Identify which cell holds the provided text, then report its (x, y) central coordinate. 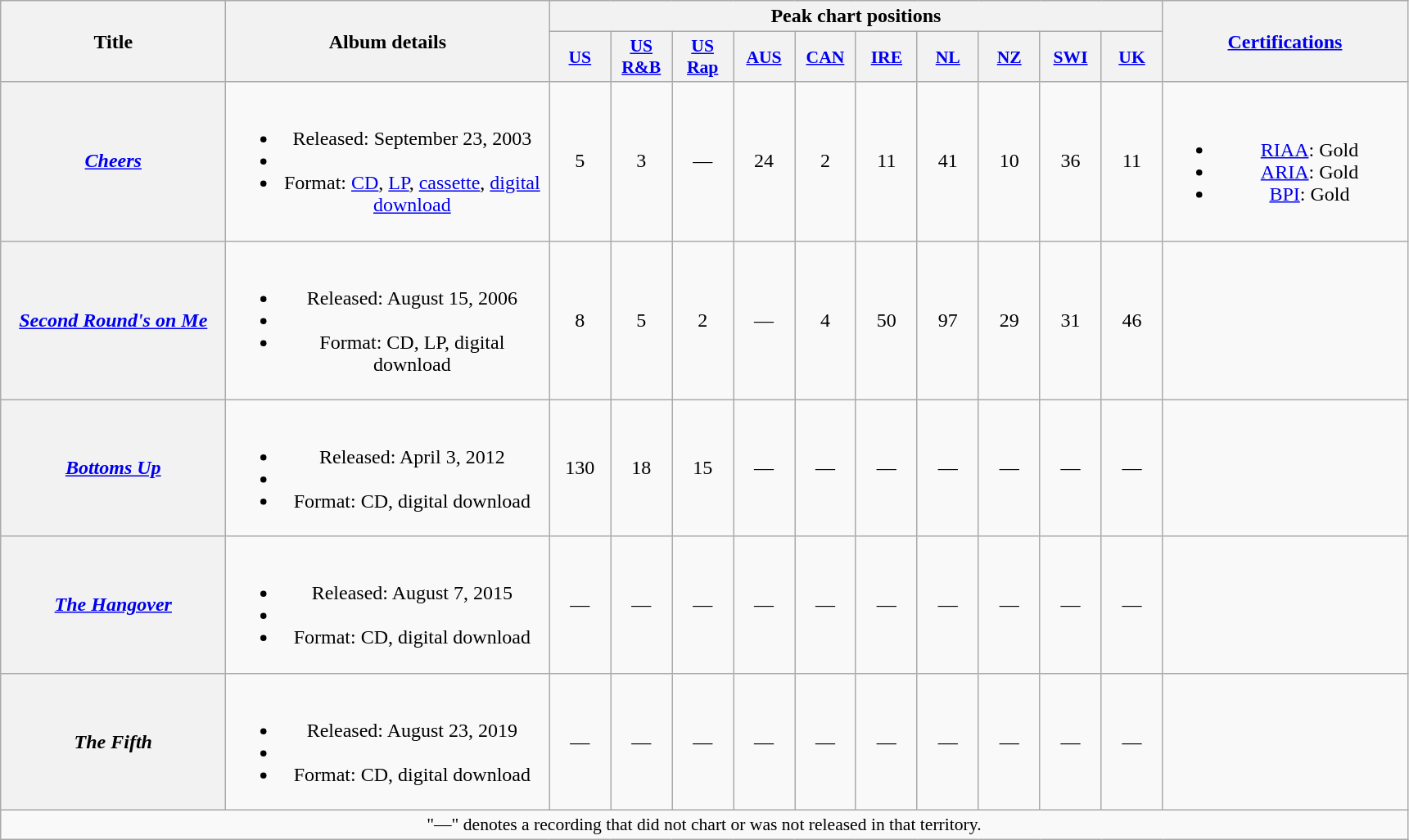
29 (1009, 320)
3 (642, 161)
AUS (765, 57)
NL (948, 57)
97 (948, 320)
IRE (886, 57)
130 (580, 468)
Released: August 23, 2019Format: CD, digital download (388, 742)
Released: August 15, 2006Format: CD, LP, digital download (388, 320)
SWI (1071, 57)
Peak chart positions (856, 16)
24 (765, 161)
46 (1131, 320)
USR&B (642, 57)
Second Round's on Me (113, 320)
Released: April 3, 2012Format: CD, digital download (388, 468)
US (580, 57)
NZ (1009, 57)
The Fifth (113, 742)
15 (702, 468)
31 (1071, 320)
Released: September 23, 2003Format: CD, LP, cassette, digital download (388, 161)
36 (1071, 161)
41 (948, 161)
Certifications (1285, 41)
4 (825, 320)
The Hangover (113, 604)
Cheers (113, 161)
CAN (825, 57)
18 (642, 468)
8 (580, 320)
"—" denotes a recording that did not chart or was not released in that territory. (704, 824)
50 (886, 320)
USRap (702, 57)
Bottoms Up (113, 468)
10 (1009, 161)
UK (1131, 57)
Album details (388, 41)
Released: August 7, 2015Format: CD, digital download (388, 604)
RIAA: GoldARIA: GoldBPI: Gold (1285, 161)
Title (113, 41)
